Locate the cell with the specified text and output its [X, Y] center coordinate. 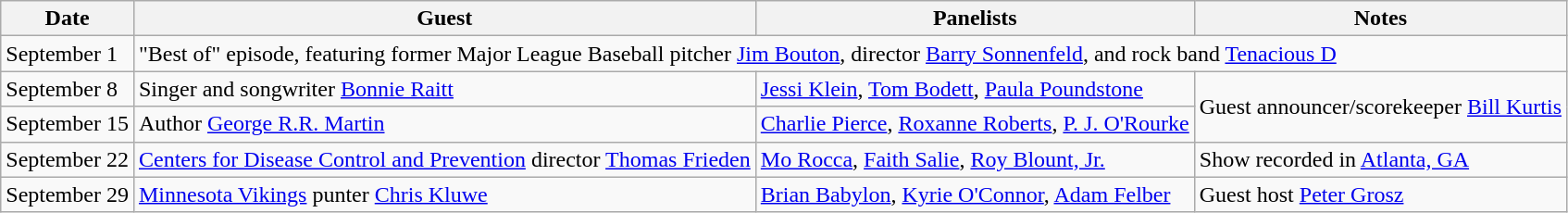
Date [68, 19]
September 15 [68, 124]
Guest host Peter Grosz [1380, 194]
September 8 [68, 89]
September 22 [68, 159]
Author George R.R. Martin [444, 124]
Brian Babylon, Kyrie O'Connor, Adam Felber [975, 194]
Guest announcer/scorekeeper Bill Kurtis [1380, 106]
Singer and songwriter Bonnie Raitt [444, 89]
Minnesota Vikings punter Chris Kluwe [444, 194]
September 29 [68, 194]
Jessi Klein, Tom Bodett, Paula Poundstone [975, 89]
Show recorded in Atlanta, GA [1380, 159]
"Best of" episode, featuring former Major League Baseball pitcher Jim Bouton, director Barry Sonnenfeld, and rock band Tenacious D [850, 54]
Panelists [975, 19]
Notes [1380, 19]
Centers for Disease Control and Prevention director Thomas Frieden [444, 159]
Guest [444, 19]
September 1 [68, 54]
Mo Rocca, Faith Salie, Roy Blount, Jr. [975, 159]
Charlie Pierce, Roxanne Roberts, P. J. O'Rourke [975, 124]
